Detect which cell encompasses the target text, then output its [X, Y] center coordinate. 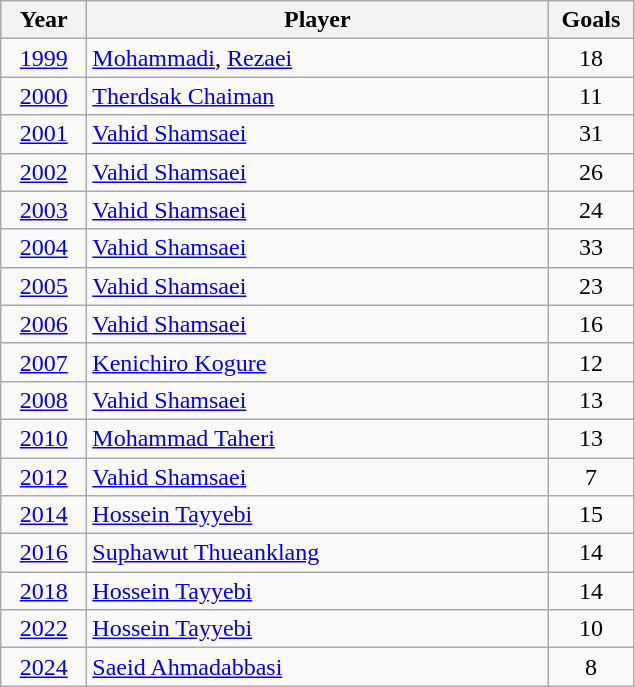
2000 [44, 96]
2001 [44, 134]
31 [591, 134]
18 [591, 58]
2012 [44, 477]
Year [44, 20]
16 [591, 324]
Saeid Ahmadabbasi [318, 667]
1999 [44, 58]
2010 [44, 438]
26 [591, 172]
12 [591, 362]
8 [591, 667]
24 [591, 210]
11 [591, 96]
23 [591, 286]
2005 [44, 286]
2008 [44, 400]
Therdsak Chaiman [318, 96]
2004 [44, 248]
Mohammadi, Rezaei [318, 58]
2022 [44, 629]
2003 [44, 210]
2007 [44, 362]
Mohammad Taheri [318, 438]
33 [591, 248]
15 [591, 515]
7 [591, 477]
Suphawut Thueanklang [318, 553]
Kenichiro Kogure [318, 362]
2016 [44, 553]
2006 [44, 324]
10 [591, 629]
2024 [44, 667]
2014 [44, 515]
2002 [44, 172]
Goals [591, 20]
Player [318, 20]
2018 [44, 591]
